Pinpoint the cell where the given text exists, returning its [x, y] midpoint coordinate. 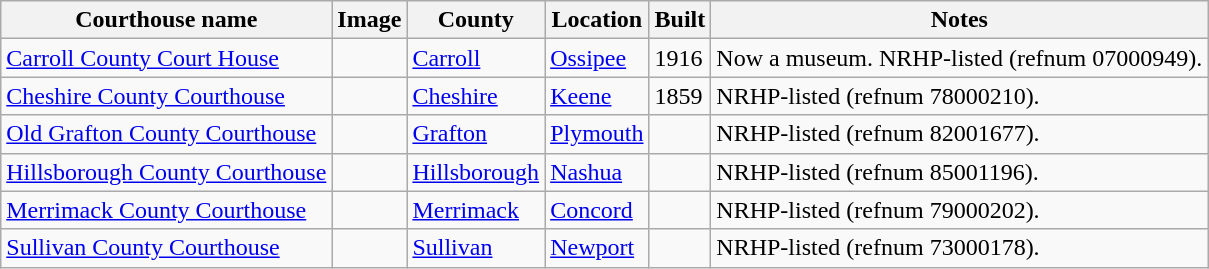
Cheshire County Courthouse [166, 96]
Merrimack County Courthouse [166, 210]
Sullivan County Courthouse [166, 248]
Plymouth [597, 134]
NRHP-listed (refnum 78000210). [960, 96]
Keene [597, 96]
Grafton [476, 134]
Newport [597, 248]
Sullivan [476, 248]
Courthouse name [166, 20]
Carroll [476, 58]
Cheshire [476, 96]
1859 [680, 96]
Merrimack [476, 210]
NRHP-listed (refnum 82001677). [960, 134]
Notes [960, 20]
County [476, 20]
Built [680, 20]
Hillsborough County Courthouse [166, 172]
NRHP-listed (refnum 79000202). [960, 210]
NRHP-listed (refnum 85001196). [960, 172]
Image [370, 20]
NRHP-listed (refnum 73000178). [960, 248]
Now a museum. NRHP-listed (refnum 07000949). [960, 58]
Old Grafton County Courthouse [166, 134]
Concord [597, 210]
Location [597, 20]
1916 [680, 58]
Nashua [597, 172]
Ossipee [597, 58]
Hillsborough [476, 172]
Carroll County Court House [166, 58]
